Detect which cell encompasses the target text, then output its [x, y] center coordinate. 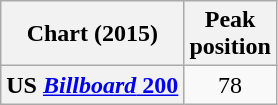
78 [230, 85]
Peakposition [230, 34]
Chart (2015) [92, 34]
US Billboard 200 [92, 85]
